From the cell containing the given text, extract its center point as (x, y) coordinate. 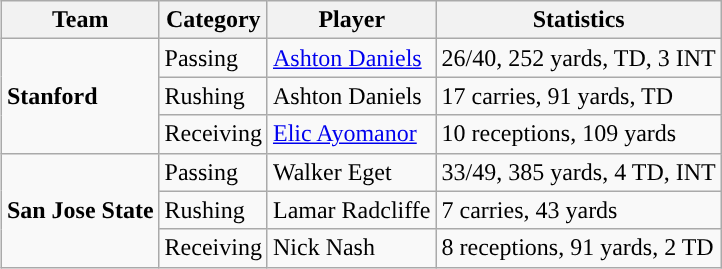
10 receptions, 109 yards (578, 134)
Player (352, 20)
Walker Eget (352, 172)
Category (213, 20)
26/40, 252 yards, TD, 3 INT (578, 58)
Team (80, 20)
33/49, 385 yards, 4 TD, INT (578, 172)
Statistics (578, 20)
San Jose State (80, 210)
Nick Nash (352, 248)
17 carries, 91 yards, TD (578, 96)
Elic Ayomanor (352, 134)
7 carries, 43 yards (578, 210)
8 receptions, 91 yards, 2 TD (578, 248)
Stanford (80, 96)
Lamar Radcliffe (352, 210)
